Extract the (X, Y) coordinate from the center of the cell holding the provided text.  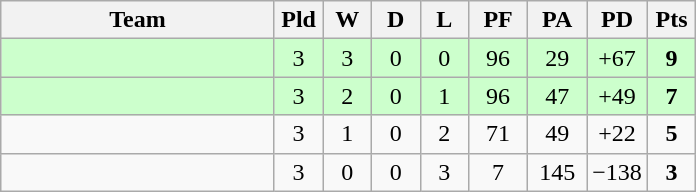
Pts (672, 20)
49 (558, 134)
PA (558, 20)
+22 (618, 134)
9 (672, 58)
29 (558, 58)
D (396, 20)
145 (558, 172)
71 (498, 134)
Team (138, 20)
47 (558, 96)
L (444, 20)
+49 (618, 96)
Pld (298, 20)
W (348, 20)
5 (672, 134)
PD (618, 20)
PF (498, 20)
−138 (618, 172)
+67 (618, 58)
